Determine the [X, Y] coordinate at the center of the cell enclosing the given text.  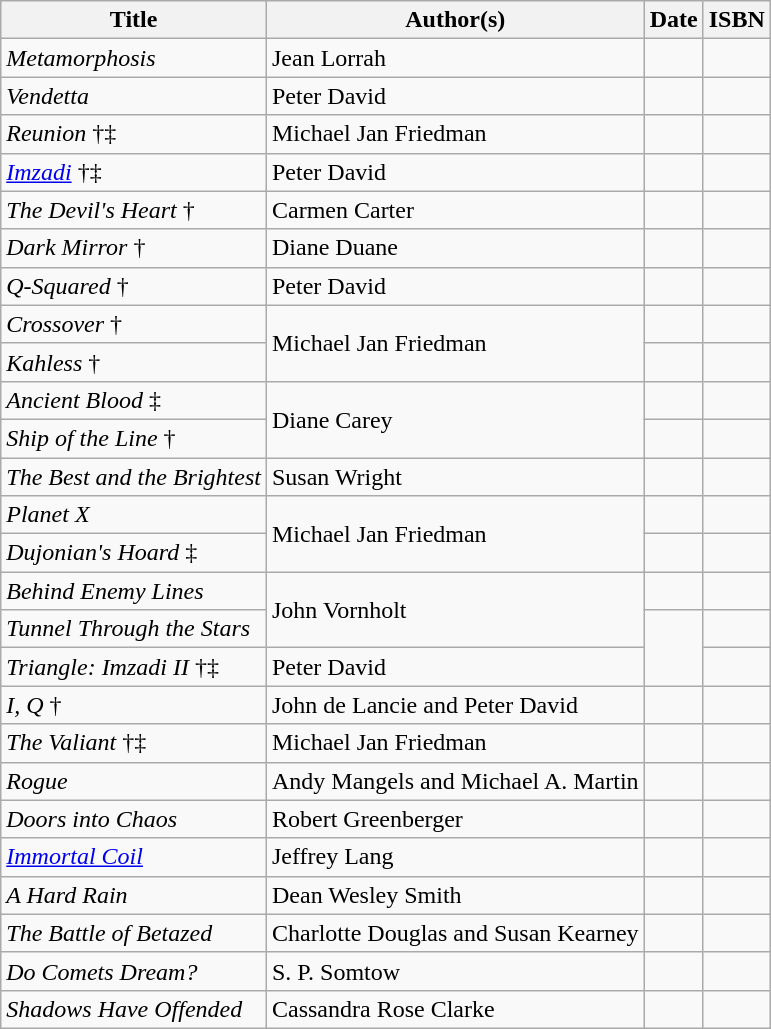
John Vornholt [455, 610]
Immortal Coil [134, 857]
S. P. Somtow [455, 971]
ISBN [736, 20]
The Devil's Heart † [134, 210]
Kahless † [134, 362]
Metamorphosis [134, 58]
Author(s) [455, 20]
Jeffrey Lang [455, 857]
John de Lancie and Peter David [455, 705]
Carmen Carter [455, 210]
Cassandra Rose Clarke [455, 1009]
Q-Squared † [134, 286]
Susan Wright [455, 477]
Andy Mangels and Michael A. Martin [455, 781]
Behind Enemy Lines [134, 591]
The Best and the Brightest [134, 477]
Rogue [134, 781]
Ancient Blood ‡ [134, 400]
The Valiant †‡ [134, 743]
Imzadi †‡ [134, 172]
Charlotte Douglas and Susan Kearney [455, 933]
Doors into Chaos [134, 819]
The Battle of Betazed [134, 933]
Tunnel Through the Stars [134, 629]
Vendetta [134, 96]
Triangle: Imzadi II †‡ [134, 667]
Reunion †‡ [134, 134]
Ship of the Line † [134, 438]
Dark Mirror † [134, 248]
Diane Carey [455, 419]
Date [674, 20]
Diane Duane [455, 248]
Dean Wesley Smith [455, 895]
Dujonian's Hoard ‡ [134, 553]
Do Comets Dream? [134, 971]
Shadows Have Offended [134, 1009]
Crossover † [134, 324]
Planet X [134, 515]
Robert Greenberger [455, 819]
A Hard Rain [134, 895]
Jean Lorrah [455, 58]
Title [134, 20]
I, Q † [134, 705]
